Find where the given text appears and provide that cell's center as [X, Y] coordinate. 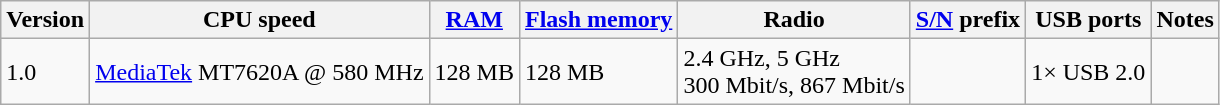
CPU speed [260, 20]
S/N prefix [968, 20]
2.4 GHz, 5 GHz300 Mbit/s, 867 Mbit/s [794, 72]
Flash memory [598, 20]
MediaTek MT7620A @ 580 MHz [260, 72]
Notes [1185, 20]
1× USB 2.0 [1088, 72]
1.0 [46, 72]
USB ports [1088, 20]
Version [46, 20]
RAM [474, 20]
Radio [794, 20]
